Provide the [x, y] coordinate of the cell's center where the given text is located.  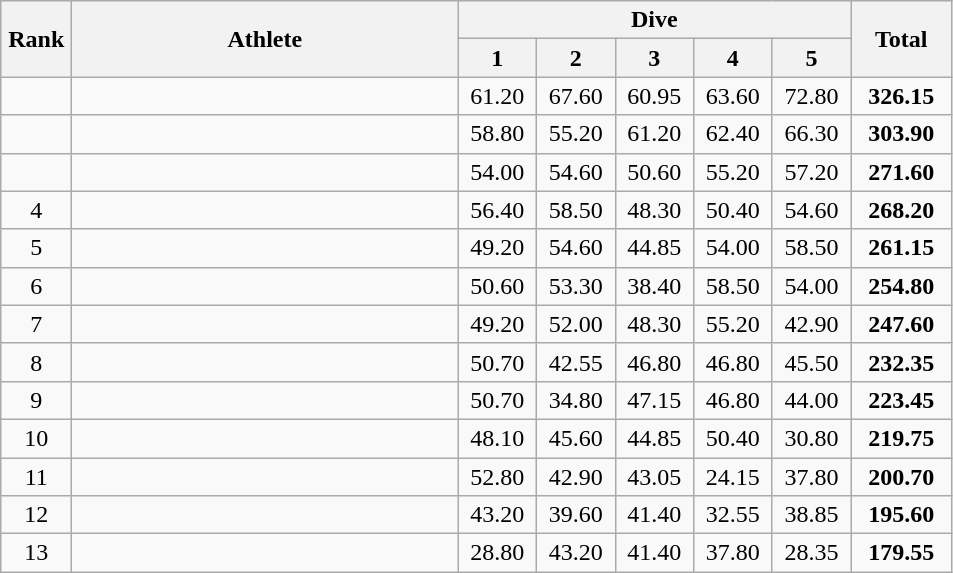
28.80 [498, 553]
24.15 [734, 477]
Total [902, 39]
232.35 [902, 362]
9 [36, 400]
12 [36, 515]
Athlete [265, 39]
13 [36, 553]
223.45 [902, 400]
45.60 [576, 438]
67.60 [576, 96]
254.80 [902, 286]
57.20 [812, 172]
2 [576, 58]
63.60 [734, 96]
66.30 [812, 134]
39.60 [576, 515]
247.60 [902, 324]
34.80 [576, 400]
62.40 [734, 134]
32.55 [734, 515]
11 [36, 477]
30.80 [812, 438]
47.15 [654, 400]
45.50 [812, 362]
326.15 [902, 96]
48.10 [498, 438]
52.80 [498, 477]
8 [36, 362]
268.20 [902, 210]
58.80 [498, 134]
1 [498, 58]
195.60 [902, 515]
7 [36, 324]
6 [36, 286]
179.55 [902, 553]
38.40 [654, 286]
38.85 [812, 515]
28.35 [812, 553]
56.40 [498, 210]
219.75 [902, 438]
Dive [654, 20]
10 [36, 438]
200.70 [902, 477]
Rank [36, 39]
52.00 [576, 324]
53.30 [576, 286]
43.05 [654, 477]
271.60 [902, 172]
303.90 [902, 134]
3 [654, 58]
44.00 [812, 400]
72.80 [812, 96]
261.15 [902, 248]
60.95 [654, 96]
42.55 [576, 362]
